Output the (x, y) coordinate of the center of the cell containing the given text.  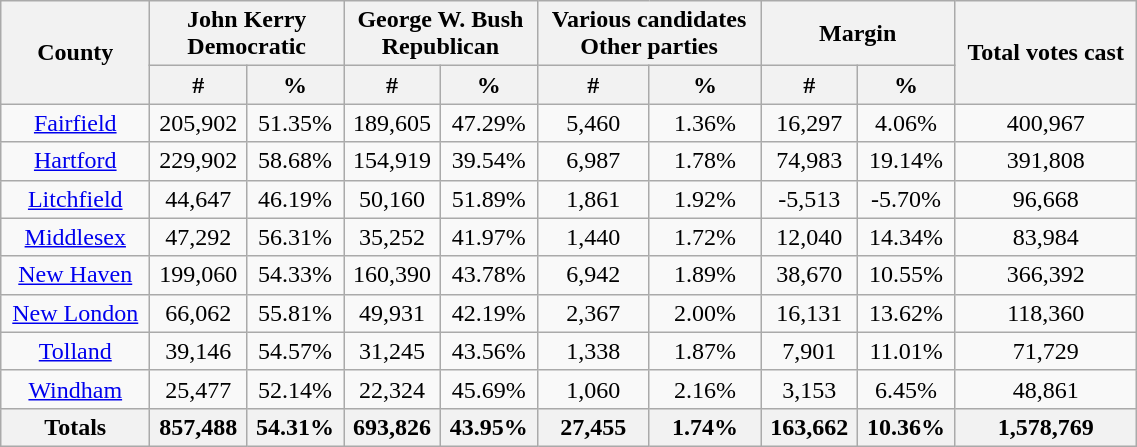
2.16% (705, 389)
39.54% (488, 161)
693,826 (392, 427)
Windham (76, 389)
160,390 (392, 275)
857,488 (198, 427)
47.29% (488, 123)
205,902 (198, 123)
1,578,769 (1046, 427)
54.31% (296, 427)
46.19% (296, 199)
6,987 (593, 161)
1.74% (705, 427)
54.57% (296, 351)
12,040 (810, 237)
43.56% (488, 351)
1.36% (705, 123)
74,983 (810, 161)
71,729 (1046, 351)
56.31% (296, 237)
-5,513 (810, 199)
35,252 (392, 237)
2,367 (593, 313)
John KerryDemocratic (247, 34)
49,931 (392, 313)
County (76, 52)
New Haven (76, 275)
Middlesex (76, 237)
38,670 (810, 275)
163,662 (810, 427)
27,455 (593, 427)
7,901 (810, 351)
Hartford (76, 161)
52.14% (296, 389)
66,062 (198, 313)
1,861 (593, 199)
1,060 (593, 389)
31,245 (392, 351)
New London (76, 313)
1,440 (593, 237)
1,338 (593, 351)
154,919 (392, 161)
50,160 (392, 199)
47,292 (198, 237)
Tolland (76, 351)
George W. BushRepublican (441, 34)
2.00% (705, 313)
22,324 (392, 389)
400,967 (1046, 123)
48,861 (1046, 389)
10.36% (906, 427)
44,647 (198, 199)
118,360 (1046, 313)
6.45% (906, 389)
10.55% (906, 275)
3,153 (810, 389)
14.34% (906, 237)
5,460 (593, 123)
43.78% (488, 275)
16,297 (810, 123)
Margin (858, 34)
41.97% (488, 237)
229,902 (198, 161)
6,942 (593, 275)
13.62% (906, 313)
189,605 (392, 123)
54.33% (296, 275)
51.35% (296, 123)
Total votes cast (1046, 52)
4.06% (906, 123)
Litchfield (76, 199)
391,808 (1046, 161)
45.69% (488, 389)
55.81% (296, 313)
Various candidatesOther parties (649, 34)
25,477 (198, 389)
58.68% (296, 161)
96,668 (1046, 199)
19.14% (906, 161)
Fairfield (76, 123)
1.92% (705, 199)
39,146 (198, 351)
11.01% (906, 351)
1.72% (705, 237)
1.87% (705, 351)
83,984 (1046, 237)
1.89% (705, 275)
16,131 (810, 313)
51.89% (488, 199)
-5.70% (906, 199)
1.78% (705, 161)
Totals (76, 427)
366,392 (1046, 275)
199,060 (198, 275)
43.95% (488, 427)
42.19% (488, 313)
